From the cell containing the given text, extract its center point as [X, Y] coordinate. 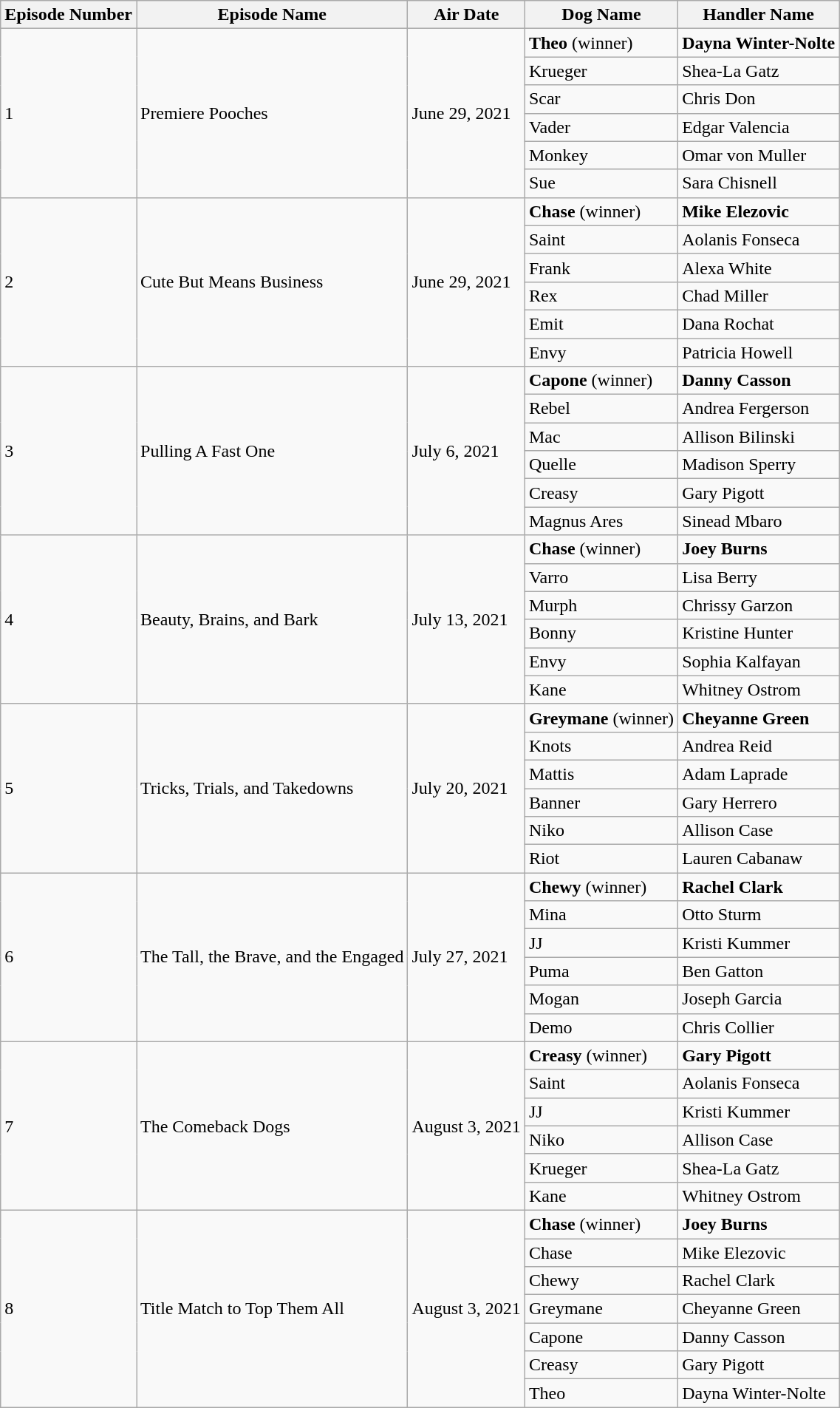
Sinead Mbaro [759, 521]
6 [69, 957]
Omar von Muller [759, 155]
Chase [601, 1253]
Otto Sturm [759, 915]
Riot [601, 859]
8 [69, 1308]
Greymane (winner) [601, 718]
Chad Miller [759, 296]
7 [69, 1126]
Mac [601, 437]
1 [69, 113]
Episode Name [272, 15]
Theo [601, 1393]
Chewy [601, 1281]
Rebel [601, 409]
Pulling A Fast One [272, 451]
July 6, 2021 [466, 451]
Andrea Reid [759, 746]
Alexa White [759, 268]
Sue [601, 183]
Allison Bilinski [759, 437]
Quelle [601, 465]
Patricia Howell [759, 353]
5 [69, 788]
July 20, 2021 [466, 788]
Joseph Garcia [759, 999]
Lauren Cabanaw [759, 859]
The Tall, the Brave, and the Engaged [272, 957]
July 27, 2021 [466, 957]
Ben Gatton [759, 971]
Sophia Kalfayan [759, 662]
Beauty, Brains, and Bark [272, 619]
Handler Name [759, 15]
Capone (winner) [601, 381]
Demo [601, 1027]
Varro [601, 577]
3 [69, 451]
Tricks, Trials, and Takedowns [272, 788]
Emit [601, 324]
Mattis [601, 774]
Episode Number [69, 15]
Bonny [601, 633]
Vader [601, 127]
July 13, 2021 [466, 619]
Capone [601, 1337]
Scar [601, 99]
Theo (winner) [601, 43]
Murph [601, 605]
Dana Rochat [759, 324]
Madison Sperry [759, 465]
Knots [601, 746]
Cute But Means Business [272, 282]
Sara Chisnell [759, 183]
Kristine Hunter [759, 633]
Gary Herrero [759, 802]
Dog Name [601, 15]
2 [69, 282]
Frank [601, 268]
Mina [601, 915]
Air Date [466, 15]
Premiere Pooches [272, 113]
Puma [601, 971]
Mogan [601, 999]
Creasy (winner) [601, 1055]
Magnus Ares [601, 521]
Adam Laprade [759, 774]
Chrissy Garzon [759, 605]
Title Match to Top Them All [272, 1308]
Monkey [601, 155]
Lisa Berry [759, 577]
4 [69, 619]
Banner [601, 802]
Andrea Fergerson [759, 409]
The Comeback Dogs [272, 1126]
Chewy (winner) [601, 887]
Chris Collier [759, 1027]
Rex [601, 296]
Chris Don [759, 99]
Greymane [601, 1309]
Edgar Valencia [759, 127]
